Detect which cell encompasses the target text, then output its [x, y] center coordinate. 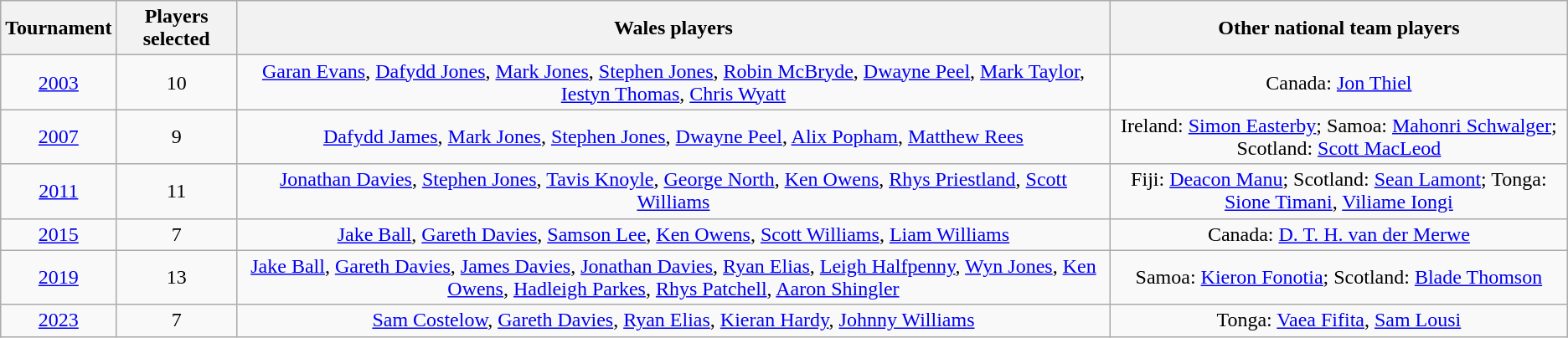
11 [176, 191]
Other national team players [1339, 28]
2015 [59, 234]
Samoa: Kieron Fonotia; Scotland: Blade Thomson [1339, 278]
Fiji: Deacon Manu; Scotland: Sean Lamont; Tonga: Sione Timani, Viliame Iongi [1339, 191]
Canada: D. T. H. van der Merwe [1339, 234]
2011 [59, 191]
Garan Evans, Dafydd Jones, Mark Jones, Stephen Jones, Robin McBryde, Dwayne Peel, Mark Taylor, Iestyn Thomas, Chris Wyatt [673, 82]
Canada: Jon Thiel [1339, 82]
Players selected [176, 28]
Dafydd James, Mark Jones, Stephen Jones, Dwayne Peel, Alix Popham, Matthew Rees [673, 137]
Wales players [673, 28]
Ireland: Simon Easterby; Samoa: Mahonri Schwalger; Scotland: Scott MacLeod [1339, 137]
13 [176, 278]
2019 [59, 278]
Tournament [59, 28]
Sam Costelow, Gareth Davies, Ryan Elias, Kieran Hardy, Johnny Williams [673, 320]
2007 [59, 137]
2003 [59, 82]
10 [176, 82]
Jake Ball, Gareth Davies, Samson Lee, Ken Owens, Scott Williams, Liam Williams [673, 234]
2023 [59, 320]
Jonathan Davies, Stephen Jones, Tavis Knoyle, George North, Ken Owens, Rhys Priestland, Scott Williams [673, 191]
9 [176, 137]
Tonga: Vaea Fifita, Sam Lousi [1339, 320]
